Return [X, Y] of the center of cell containing provided text 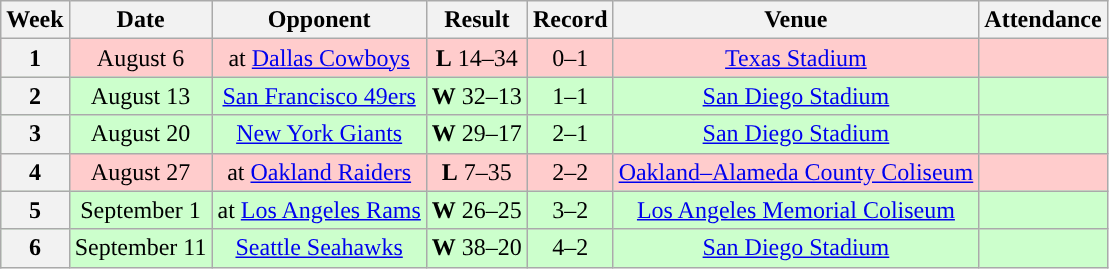
0–1 [570, 58]
Seattle Seahawks [319, 248]
August 13 [140, 96]
at Dallas Cowboys [319, 58]
Attendance [1043, 20]
August 27 [140, 172]
August 20 [140, 134]
Texas Stadium [796, 58]
W 32–13 [476, 96]
3–2 [570, 210]
Los Angeles Memorial Coliseum [796, 210]
at Los Angeles Rams [319, 210]
Record [570, 20]
1–1 [570, 96]
L 7–35 [476, 172]
New York Giants [319, 134]
2–1 [570, 134]
4 [35, 172]
September 11 [140, 248]
Venue [796, 20]
2–2 [570, 172]
September 1 [140, 210]
Week [35, 20]
San Francisco 49ers [319, 96]
W 29–17 [476, 134]
5 [35, 210]
August 6 [140, 58]
L 14–34 [476, 58]
1 [35, 58]
at Oakland Raiders [319, 172]
4–2 [570, 248]
Result [476, 20]
6 [35, 248]
Date [140, 20]
2 [35, 96]
W 38–20 [476, 248]
Opponent [319, 20]
3 [35, 134]
W 26–25 [476, 210]
Oakland–Alameda County Coliseum [796, 172]
